Capture the cell that displays the provided text and extract its (x, y) central coordinate. 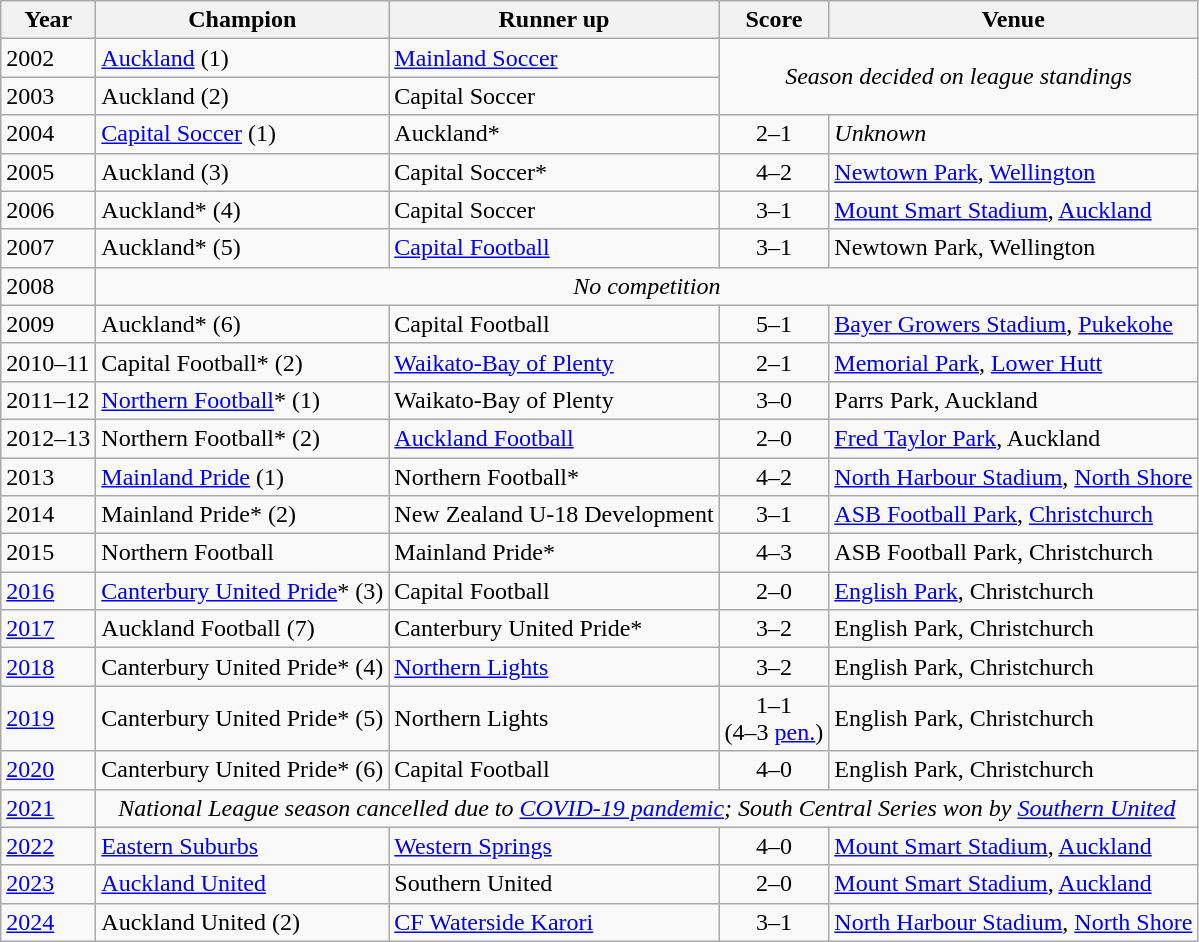
Year (48, 20)
2003 (48, 96)
Auckland Football (7) (242, 629)
Unknown (1014, 134)
Bayer Growers Stadium, Pukekohe (1014, 324)
National League season cancelled due to COVID-19 pandemic; South Central Series won by Southern United (647, 808)
Auckland United (2) (242, 922)
Mainland Pride* (2) (242, 515)
Auckland Football (554, 438)
Canterbury United Pride* (3) (242, 591)
Southern United (554, 884)
CF Waterside Karori (554, 922)
2004 (48, 134)
Auckland* (6) (242, 324)
Auckland* (5) (242, 248)
Eastern Suburbs (242, 846)
2022 (48, 846)
Western Springs (554, 846)
Parrs Park, Auckland (1014, 400)
Mainland Pride* (554, 553)
2017 (48, 629)
3–0 (774, 400)
Auckland* (4) (242, 210)
Auckland (1) (242, 58)
2008 (48, 286)
Canterbury United Pride* (554, 629)
1–1(4–3 pen.) (774, 718)
Canterbury United Pride* (6) (242, 770)
2023 (48, 884)
Runner up (554, 20)
2024 (48, 922)
2007 (48, 248)
Auckland United (242, 884)
2013 (48, 477)
Score (774, 20)
4–3 (774, 553)
Canterbury United Pride* (5) (242, 718)
2019 (48, 718)
Capital Soccer* (554, 172)
Auckland (2) (242, 96)
5–1 (774, 324)
2018 (48, 667)
2015 (48, 553)
2011–12 (48, 400)
Mainland Soccer (554, 58)
2016 (48, 591)
Mainland Pride (1) (242, 477)
Northern Football* (1) (242, 400)
2014 (48, 515)
No competition (647, 286)
2005 (48, 172)
Fred Taylor Park, Auckland (1014, 438)
2002 (48, 58)
Champion (242, 20)
2009 (48, 324)
New Zealand U-18 Development (554, 515)
2021 (48, 808)
Auckland* (554, 134)
Northern Football (242, 553)
2012–13 (48, 438)
Canterbury United Pride* (4) (242, 667)
Memorial Park, Lower Hutt (1014, 362)
2020 (48, 770)
Season decided on league standings (958, 77)
Northern Football* (2) (242, 438)
2006 (48, 210)
Northern Football* (554, 477)
Venue (1014, 20)
2010–11 (48, 362)
Auckland (3) (242, 172)
Capital Soccer (1) (242, 134)
Capital Football* (2) (242, 362)
